For the text-containing cell, return its midpoint in (x, y) coordinate format. 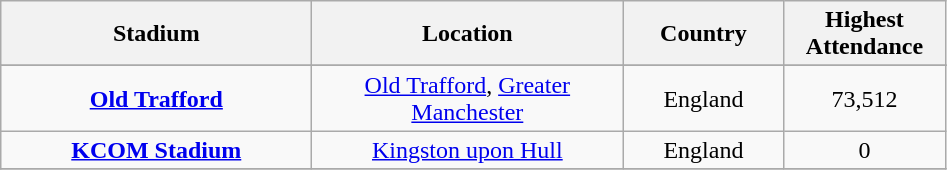
Old Trafford (156, 98)
KCOM Stadium (156, 150)
Old Trafford, Greater Manchester (468, 98)
Kingston upon Hull (468, 150)
73,512 (864, 98)
Country (704, 34)
Location (468, 34)
0 (864, 150)
Stadium (156, 34)
Highest Attendance (864, 34)
